Pinpoint the cell where the given text exists, returning its (X, Y) midpoint coordinate. 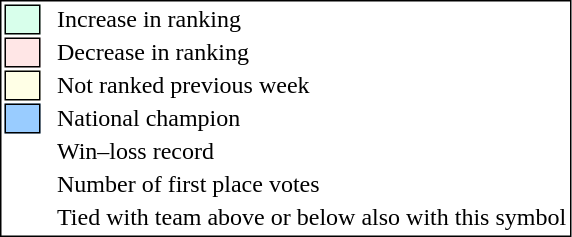
Number of first place votes (312, 185)
Decrease in ranking (312, 53)
National champion (312, 119)
Tied with team above or below also with this symbol (312, 217)
Not ranked previous week (312, 85)
Increase in ranking (312, 19)
Win–loss record (312, 151)
